Output the (x, y) coordinate of the center of the cell containing the given text.  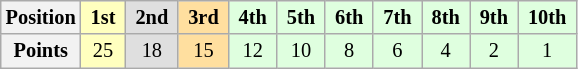
6 (397, 51)
25 (104, 51)
4th (253, 17)
6th (349, 17)
9th (494, 17)
1 (547, 51)
18 (152, 51)
10th (547, 17)
Position (41, 17)
3rd (203, 17)
2 (494, 51)
10 (301, 51)
2nd (152, 17)
7th (397, 17)
1st (104, 17)
4 (446, 51)
8 (349, 51)
15 (203, 51)
8th (446, 17)
Points (41, 51)
12 (253, 51)
5th (301, 17)
